Output the [x, y] coordinate of the center of the cell containing the given text.  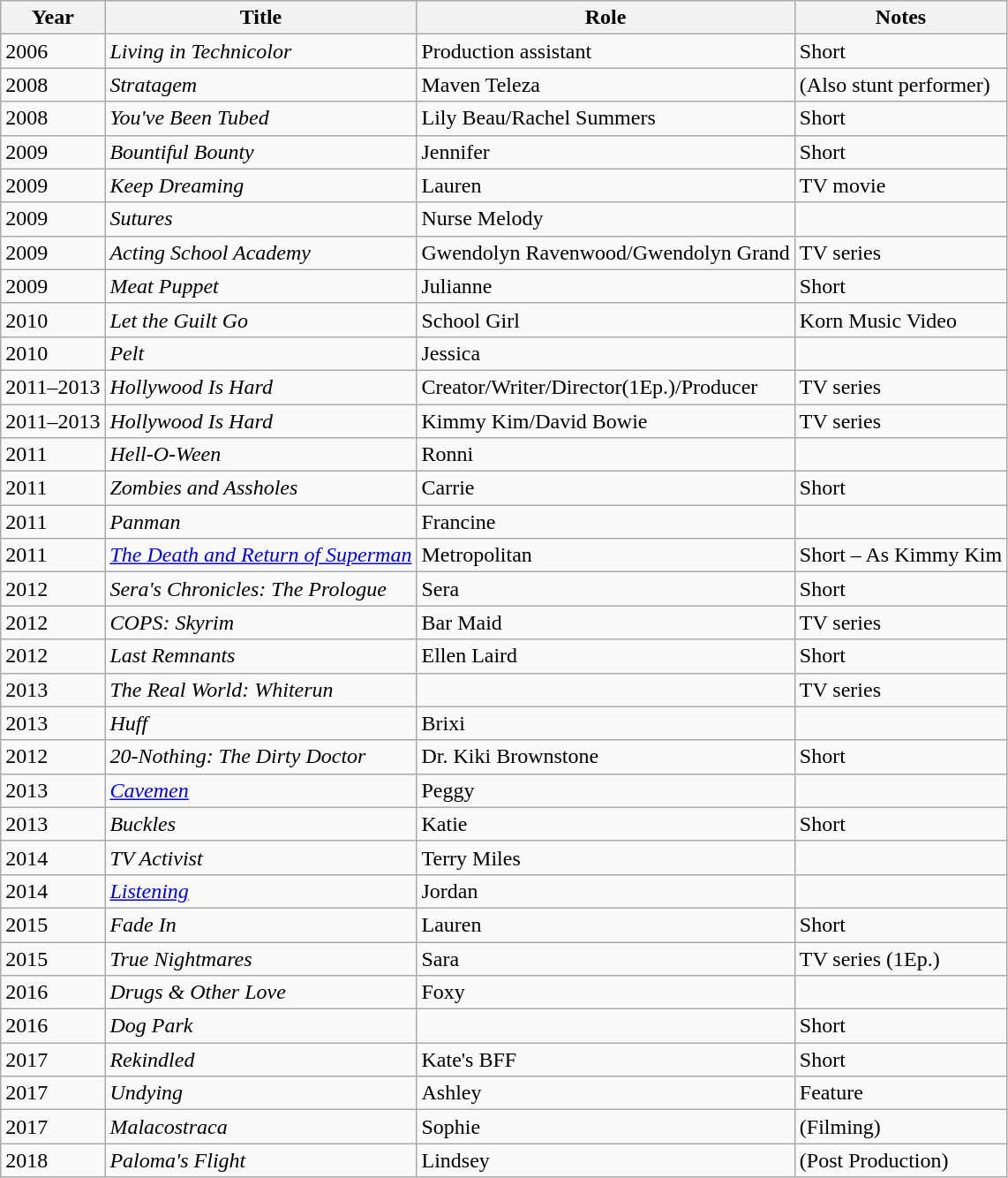
Meat Puppet [261, 286]
Malacostraca [261, 1127]
(Post Production) [900, 1160]
Terry Miles [606, 857]
Metropolitan [606, 555]
(Filming) [900, 1127]
TV series (1Ep.) [900, 958]
Creator/Writer/Director(1Ep.)/Producer [606, 387]
(Also stunt performer) [900, 85]
Last Remnants [261, 656]
Jessica [606, 353]
Jennifer [606, 152]
Nurse Melody [606, 219]
Foxy [606, 993]
Sutures [261, 219]
20-Nothing: The Dirty Doctor [261, 757]
Sophie [606, 1127]
Short – As Kimmy Kim [900, 555]
Keep Dreaming [261, 185]
Pelt [261, 353]
Feature [900, 1093]
Julianne [606, 286]
TV Activist [261, 857]
Acting School Academy [261, 253]
Korn Music Video [900, 320]
Katie [606, 824]
Zombies and Assholes [261, 488]
Role [606, 18]
Dog Park [261, 1026]
Sara [606, 958]
Kimmy Kim/David Bowie [606, 421]
Brixi [606, 723]
Lindsey [606, 1160]
2018 [53, 1160]
Ronni [606, 455]
Fade In [261, 925]
Undying [261, 1093]
The Death and Return of Superman [261, 555]
Rekindled [261, 1060]
Hell-O-Ween [261, 455]
True Nightmares [261, 958]
Peggy [606, 790]
Listening [261, 891]
Sera's Chronicles: The Prologue [261, 589]
Lily Beau/Rachel Summers [606, 118]
Carrie [606, 488]
Paloma's Flight [261, 1160]
Production assistant [606, 51]
Kate's BFF [606, 1060]
Huff [261, 723]
2006 [53, 51]
The Real World: Whiterun [261, 690]
Living in Technicolor [261, 51]
Stratagem [261, 85]
Drugs & Other Love [261, 993]
Maven Teleza [606, 85]
Title [261, 18]
Bar Maid [606, 623]
Cavemen [261, 790]
COPS: Skyrim [261, 623]
Let the Guilt Go [261, 320]
Ashley [606, 1093]
Panman [261, 522]
School Girl [606, 320]
Buckles [261, 824]
Dr. Kiki Brownstone [606, 757]
You've Been Tubed [261, 118]
TV movie [900, 185]
Bountiful Bounty [261, 152]
Jordan [606, 891]
Sera [606, 589]
Year [53, 18]
Francine [606, 522]
Ellen Laird [606, 656]
Notes [900, 18]
Gwendolyn Ravenwood/Gwendolyn Grand [606, 253]
